Pinpoint the cell where the given text exists, returning its [X, Y] midpoint coordinate. 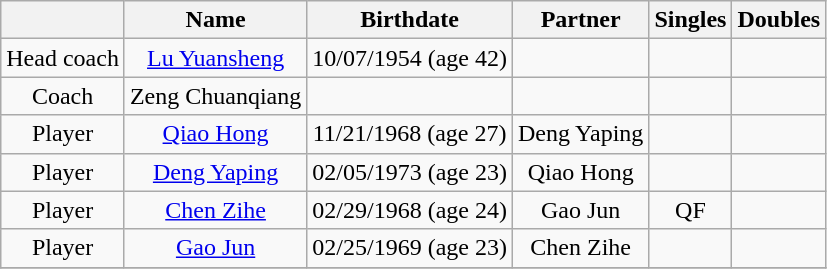
Name [215, 20]
Partner [580, 20]
Singles [690, 20]
Zeng Chuanqiang [215, 96]
QF [690, 210]
02/05/1973 (age 23) [410, 172]
02/29/1968 (age 24) [410, 210]
Birthdate [410, 20]
02/25/1969 (age 23) [410, 248]
11/21/1968 (age 27) [410, 134]
Head coach [63, 58]
Doubles [779, 20]
Coach [63, 96]
10/07/1954 (age 42) [410, 58]
Lu Yuansheng [215, 58]
